Find where the given text appears and provide that cell's center as (x, y) coordinate. 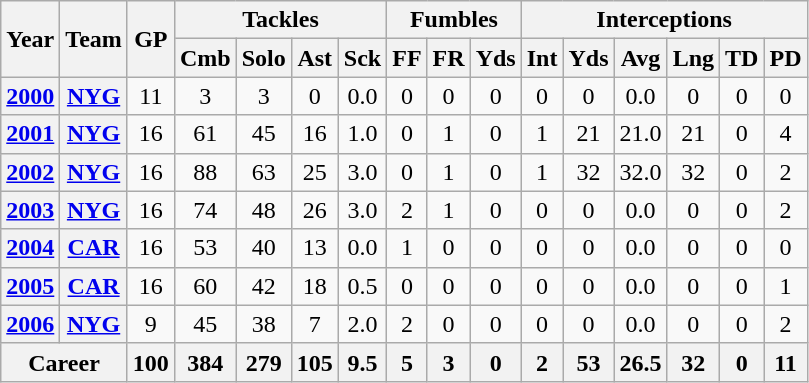
Int (542, 58)
60 (205, 286)
9.5 (362, 362)
38 (264, 324)
74 (205, 210)
9 (150, 324)
63 (264, 172)
2004 (30, 248)
Team (94, 39)
FF (407, 58)
4 (786, 134)
PD (786, 58)
105 (314, 362)
TD (742, 58)
88 (205, 172)
Avg (640, 58)
Tackles (280, 20)
26.5 (640, 362)
384 (205, 362)
2006 (30, 324)
42 (264, 286)
Career (64, 362)
26 (314, 210)
Cmb (205, 58)
Year (30, 39)
Solo (264, 58)
Interceptions (664, 20)
18 (314, 286)
40 (264, 248)
FR (448, 58)
100 (150, 362)
61 (205, 134)
2.0 (362, 324)
2002 (30, 172)
2000 (30, 96)
7 (314, 324)
13 (314, 248)
2001 (30, 134)
Fumbles (454, 20)
0.5 (362, 286)
Sck (362, 58)
32.0 (640, 172)
48 (264, 210)
1.0 (362, 134)
5 (407, 362)
25 (314, 172)
GP (150, 39)
Ast (314, 58)
21.0 (640, 134)
2003 (30, 210)
2005 (30, 286)
279 (264, 362)
Lng (693, 58)
